Return the [X, Y] coordinate for the center point of the cell that contains the specified text.  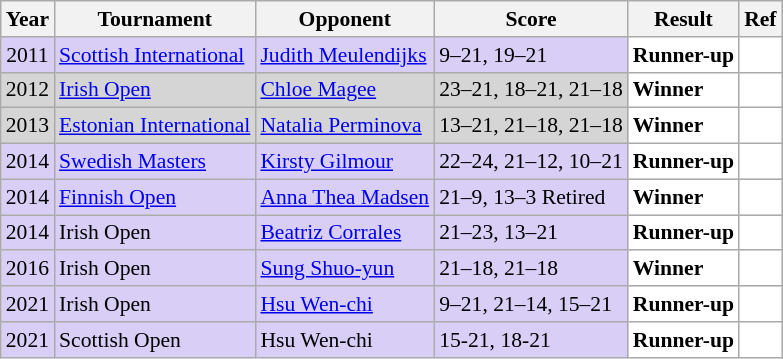
15-21, 18-21 [531, 340]
23–21, 18–21, 21–18 [531, 90]
21–9, 13–3 Retired [531, 197]
9–21, 21–14, 15–21 [531, 304]
Natalia Perminova [344, 126]
2012 [28, 90]
Scottish Open [154, 340]
Chloe Magee [344, 90]
Kirsty Gilmour [344, 162]
Year [28, 19]
9–21, 19–21 [531, 55]
21–18, 21–18 [531, 269]
Opponent [344, 19]
Beatriz Corrales [344, 233]
Sung Shuo-yun [344, 269]
Swedish Masters [154, 162]
Result [684, 19]
13–21, 21–18, 21–18 [531, 126]
Judith Meulendijks [344, 55]
21–23, 13–21 [531, 233]
Anna Thea Madsen [344, 197]
2011 [28, 55]
2013 [28, 126]
Estonian International [154, 126]
Finnish Open [154, 197]
22–24, 21–12, 10–21 [531, 162]
2016 [28, 269]
Scottish International [154, 55]
Score [531, 19]
Tournament [154, 19]
Ref [760, 19]
